Capture the cell that displays the provided text and extract its [X, Y] central coordinate. 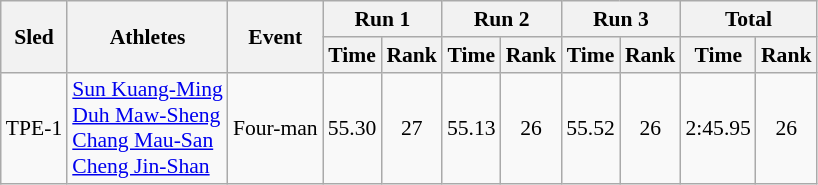
Sled [34, 36]
27 [412, 128]
TPE-1 [34, 128]
55.13 [472, 128]
Total [748, 19]
2:45.95 [718, 128]
55.30 [352, 128]
Athletes [148, 36]
Run 1 [382, 19]
55.52 [590, 128]
Sun Kuang-MingDuh Maw-ShengChang Mau-SanCheng Jin-Shan [148, 128]
Run 3 [620, 19]
Run 2 [502, 19]
Event [276, 36]
Four-man [276, 128]
